From the cell containing the given text, extract its center point as (x, y) coordinate. 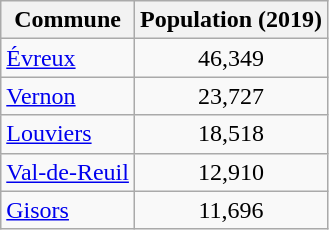
Commune (68, 20)
Vernon (68, 96)
Gisors (68, 210)
Louviers (68, 134)
12,910 (230, 172)
Évreux (68, 58)
46,349 (230, 58)
Val-de-Reuil (68, 172)
11,696 (230, 210)
Population (2019) (230, 20)
18,518 (230, 134)
23,727 (230, 96)
